Determine the [X, Y] coordinate at the center of the cell enclosing the given text.  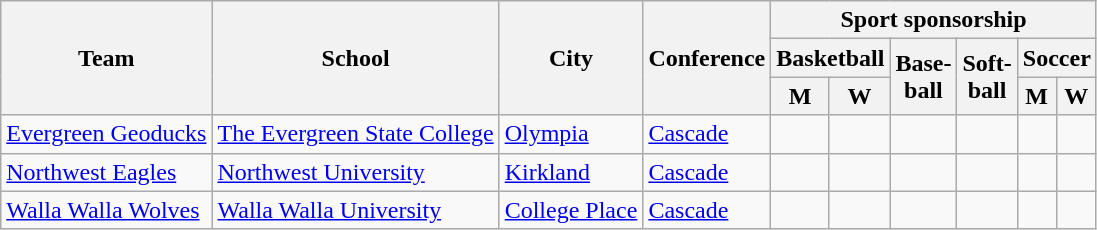
Base-ball [924, 77]
Walla Walla Wolves [106, 210]
Kirkland [571, 172]
School [356, 58]
Basketball [830, 58]
Northwest University [356, 172]
Soccer [1056, 58]
Conference [707, 58]
The Evergreen State College [356, 134]
Northwest Eagles [106, 172]
Sport sponsorship [934, 20]
Walla Walla University [356, 210]
Soft-ball [987, 77]
City [571, 58]
Olympia [571, 134]
Team [106, 58]
Evergreen Geoducks [106, 134]
College Place [571, 210]
